Locate the cell with the specified text and output its [X, Y] center coordinate. 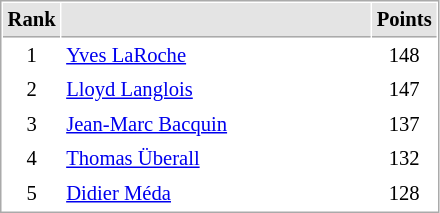
Jean-Marc Bacquin [216, 124]
148 [404, 56]
Didier Méda [216, 194]
4 [32, 158]
3 [32, 124]
147 [404, 90]
Thomas Überall [216, 158]
Points [404, 20]
2 [32, 90]
137 [404, 124]
Yves LaRoche [216, 56]
Rank [32, 20]
5 [32, 194]
1 [32, 56]
132 [404, 158]
Lloyd Langlois [216, 90]
128 [404, 194]
